Extract the (x, y) coordinate from the center of the cell holding the provided text.  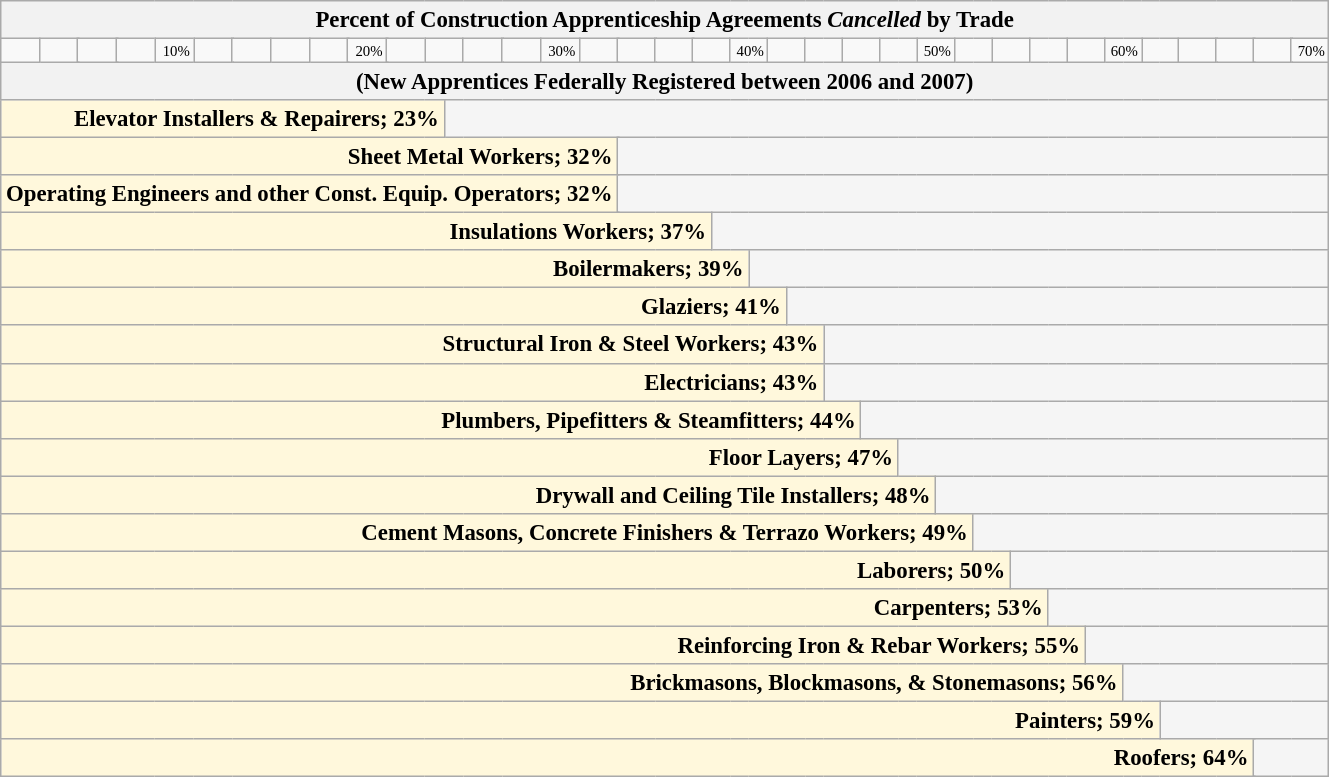
Drywall and Ceiling Tile Installers; 48% (468, 495)
Brickmasons, Blockmasons, & Stonemasons; 56% (562, 683)
40% (748, 51)
70% (1310, 51)
10% (174, 51)
Roofers; 64% (628, 758)
Reinforcing Iron & Rebar Workers; 55% (544, 645)
Plumbers, Pipefitters & Steamfitters; 44% (431, 420)
Painters; 59% (580, 721)
Cement Masons, Concrete Finishers & Terrazo Workers; 49% (487, 533)
60% (1122, 51)
Elevator Installers & Repairers; 23% (222, 119)
Floor Layers; 47% (450, 457)
(New Apprentices Federally Registered between 2006 and 2007) (665, 81)
Percent of Construction Apprenticeship Agreements Cancelled by Trade (665, 20)
Operating Engineers and other Const. Equip. Operators; 32% (310, 194)
Glaziers; 41% (394, 307)
Laborers; 50% (506, 570)
Boilermakers; 39% (375, 269)
Electricians; 43% (412, 382)
Carpenters; 53% (524, 608)
30% (560, 51)
Insulations Workers; 37% (356, 232)
Sheet Metal Workers; 32% (310, 157)
50% (936, 51)
20% (368, 51)
Structural Iron & Steel Workers; 43% (412, 345)
